Pinpoint the cell where the given text exists, returning its [x, y] midpoint coordinate. 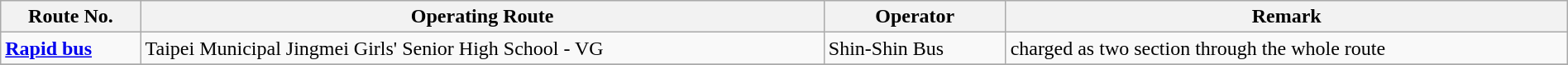
charged as two section through the whole route [1287, 48]
Operating Route [482, 17]
Route No. [71, 17]
Shin-Shin Bus [915, 48]
Taipei Municipal Jingmei Girls' Senior High School - VG [482, 48]
Rapid bus [71, 48]
Operator [915, 17]
Remark [1287, 17]
